Return (x, y) of the center of cell containing provided text 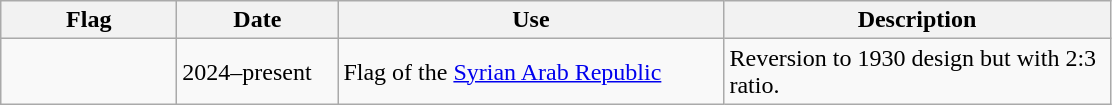
Reversion to 1930 design but with 2:3 ratio. (917, 72)
Date (258, 20)
Flag of the Syrian Arab Republic (531, 72)
2024–present (258, 72)
Description (917, 20)
Flag (89, 20)
Use (531, 20)
